Search for the cell housing the specified text and yield its (x, y) center coordinate. 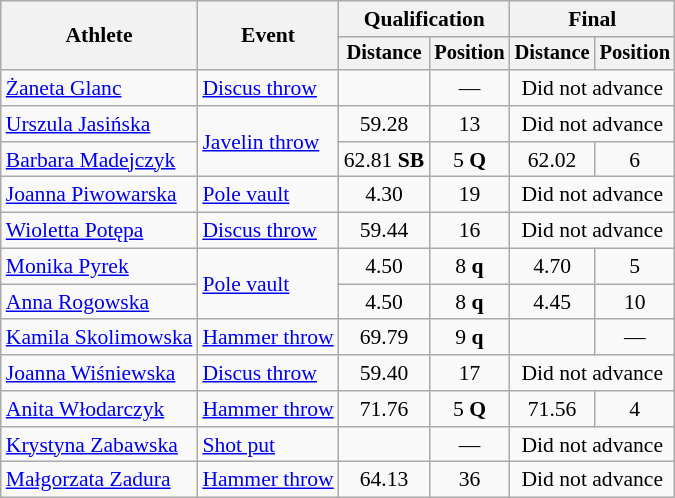
Anna Rogowska (100, 302)
5 (635, 267)
Joanna Piwowarska (100, 195)
Athlete (100, 36)
Final (592, 19)
Anita Włodarczyk (100, 409)
4.30 (384, 195)
Joanna Wiśniewska (100, 373)
4.45 (552, 302)
Monika Pyrek (100, 267)
Kamila Skolimowska (100, 338)
Barbara Madejczyk (100, 160)
13 (469, 124)
71.76 (384, 409)
64.13 (384, 480)
59.44 (384, 231)
62.81 SB (384, 160)
Qualification (424, 19)
Żaneta Glanc (100, 88)
Javelin throw (268, 142)
10 (635, 302)
Małgorzata Zadura (100, 480)
19 (469, 195)
62.02 (552, 160)
71.56 (552, 409)
Wioletta Potępa (100, 231)
6 (635, 160)
4.70 (552, 267)
Event (268, 36)
Krystyna Zabawska (100, 445)
9 q (469, 338)
69.79 (384, 338)
59.40 (384, 373)
Urszula Jasińska (100, 124)
59.28 (384, 124)
16 (469, 231)
Shot put (268, 445)
17 (469, 373)
36 (469, 480)
4 (635, 409)
